Detect which cell encompasses the target text, then output its (X, Y) center coordinate. 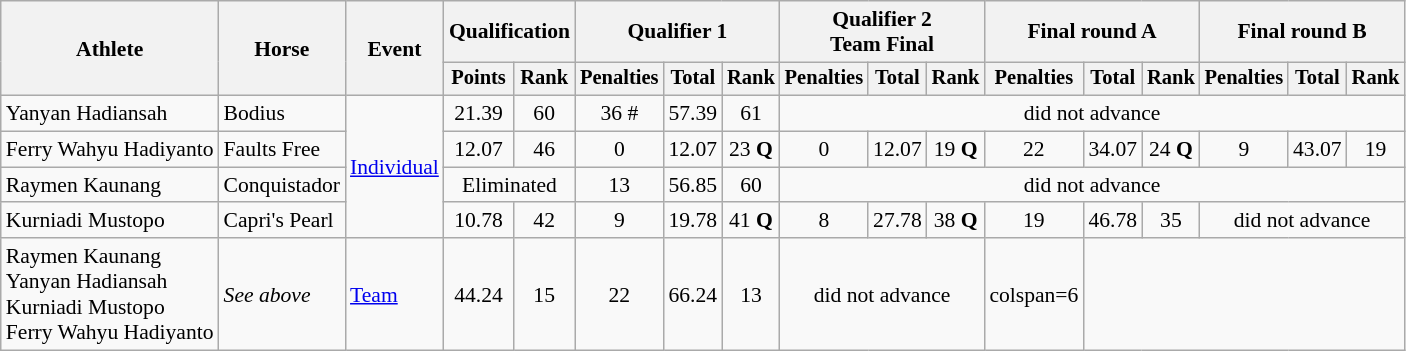
19.78 (692, 221)
Faults Free (282, 150)
Bodius (282, 114)
Qualification (510, 32)
46.78 (1112, 221)
Points (478, 79)
21.39 (478, 114)
27.78 (898, 221)
Qualifier 2Team Final (882, 32)
44.24 (478, 294)
Athlete (110, 48)
36 # (619, 114)
See above (282, 294)
Final round A (1092, 32)
35 (1171, 221)
24 Q (1171, 150)
43.07 (1318, 150)
61 (751, 114)
15 (544, 294)
23 Q (751, 150)
Qualifier 1 (678, 32)
Yanyan Hadiansah (110, 114)
Eliminated (510, 185)
Capri's Pearl (282, 221)
Final round B (1302, 32)
10.78 (478, 221)
34.07 (1112, 150)
46 (544, 150)
Raymen KaunangYanyan HadiansahKurniadi MustopoFerry Wahyu Hadiyanto (110, 294)
19 Q (956, 150)
66.24 (692, 294)
Conquistador (282, 185)
Horse (282, 48)
41 Q (751, 221)
Event (394, 48)
56.85 (692, 185)
Raymen Kaunang (110, 185)
38 Q (956, 221)
colspan=6 (1034, 294)
57.39 (692, 114)
8 (824, 221)
Ferry Wahyu Hadiyanto (110, 150)
Team (394, 294)
Kurniadi Mustopo (110, 221)
42 (544, 221)
Individual (394, 167)
